Locate the cell with the specified text and output its [x, y] center coordinate. 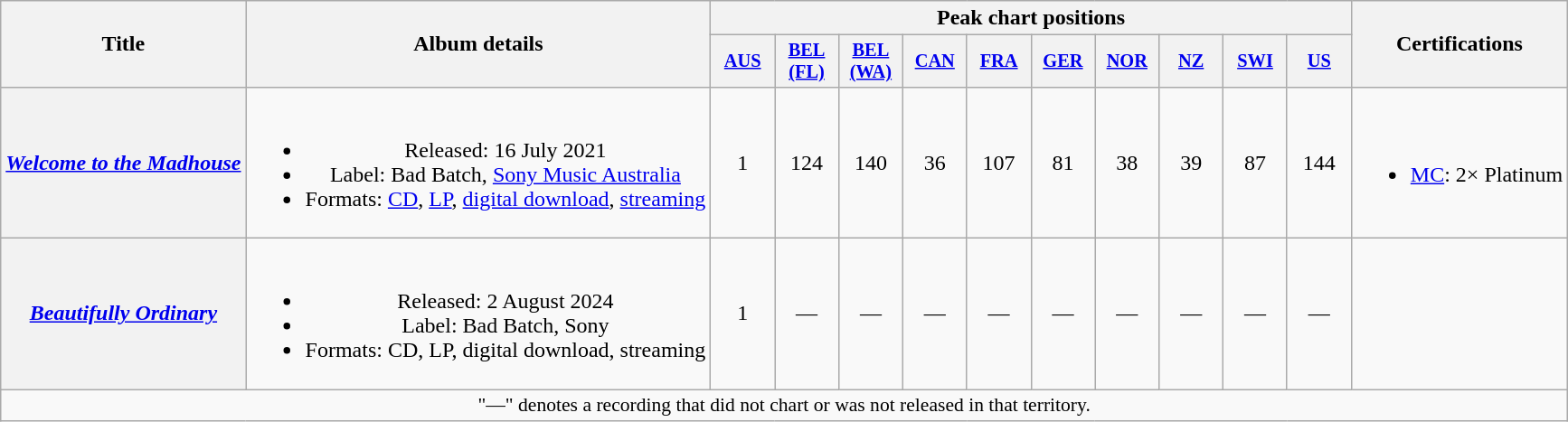
"—" denotes a recording that did not chart or was not released in that territory. [785, 406]
Released: 2 August 2024Label: Bad Batch, SonyFormats: CD, LP, digital download, streaming [478, 314]
Beautifully Ordinary [123, 314]
CAN [935, 61]
107 [998, 163]
Released: 16 July 2021Label: Bad Batch, Sony Music AustraliaFormats: CD, LP, digital download, streaming [478, 163]
39 [1192, 163]
NZ [1192, 61]
144 [1318, 163]
38 [1127, 163]
FRA [998, 61]
US [1318, 61]
Album details [478, 44]
140 [870, 163]
SWI [1255, 61]
81 [1063, 163]
BEL(WA) [870, 61]
Certifications [1459, 44]
GER [1063, 61]
124 [807, 163]
BEL(FL) [807, 61]
87 [1255, 163]
AUS [743, 61]
Peak chart positions [1031, 18]
36 [935, 163]
MC: 2× Platinum [1459, 163]
Welcome to the Madhouse [123, 163]
Title [123, 44]
NOR [1127, 61]
